Detect which cell encompasses the target text, then output its [X, Y] center coordinate. 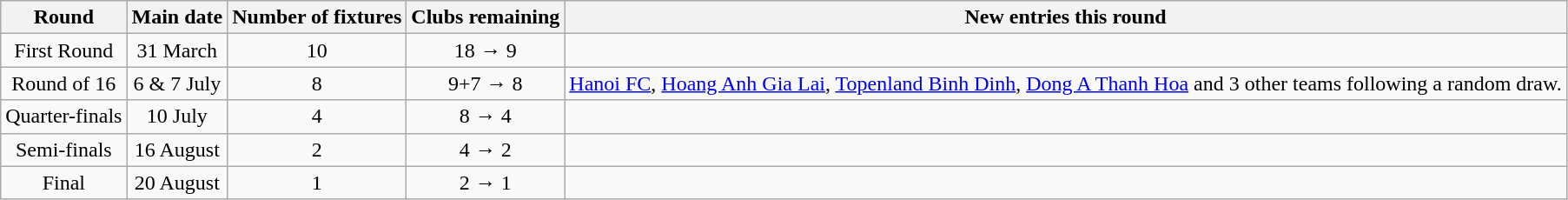
Number of fixtures [317, 17]
Main date [177, 17]
Quarter-finals [64, 117]
1 [317, 183]
8 [317, 83]
Semi-finals [64, 150]
Clubs remaining [486, 17]
4 → 2 [486, 150]
New entries this round [1065, 17]
4 [317, 117]
31 March [177, 50]
9+7 → 8 [486, 83]
Final [64, 183]
20 August [177, 183]
8 → 4 [486, 117]
6 & 7 July [177, 83]
Round [64, 17]
2 → 1 [486, 183]
10 July [177, 117]
First Round [64, 50]
Round of 16 [64, 83]
2 [317, 150]
10 [317, 50]
16 August [177, 150]
Hanoi FC, Hoang Anh Gia Lai, Topenland Binh Dinh, Dong A Thanh Hoa and 3 other teams following a random draw. [1065, 83]
18 → 9 [486, 50]
